Provide the (X, Y) coordinate of the cell's center where the given text is located.  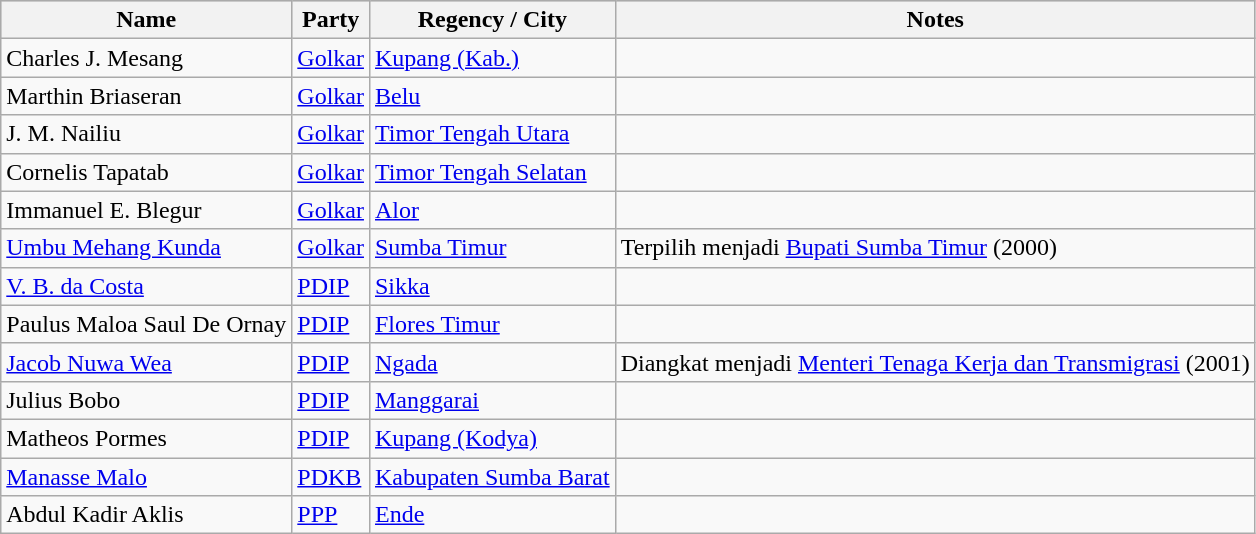
Terpilih menjadi Bupati Sumba Timur (2000) (935, 248)
Sumba Timur (492, 248)
J. M. Nailiu (146, 134)
Name (146, 20)
Ende (492, 515)
Sikka (492, 286)
Manasse Malo (146, 477)
Regency / City (492, 20)
Immanuel E. Blegur (146, 210)
Kabupaten Sumba Barat (492, 477)
Notes (935, 20)
PDKB (331, 477)
Matheos Pormes (146, 438)
Flores Timur (492, 324)
Timor Tengah Selatan (492, 172)
Kupang (Kodya) (492, 438)
Manggarai (492, 400)
Jacob Nuwa Wea (146, 362)
Diangkat menjadi Menteri Tenaga Kerja dan Transmigrasi (2001) (935, 362)
Julius Bobo (146, 400)
Paulus Maloa Saul De Ornay (146, 324)
Charles J. Mesang (146, 58)
Alor (492, 210)
Kupang (Kab.) (492, 58)
PPP (331, 515)
Belu (492, 96)
Cornelis Tapatab (146, 172)
V. B. da Costa (146, 286)
Abdul Kadir Aklis (146, 515)
Timor Tengah Utara (492, 134)
Ngada (492, 362)
Marthin Briaseran (146, 96)
Umbu Mehang Kunda (146, 248)
Party (331, 20)
